For the text-containing cell, return its midpoint in (X, Y) coordinate format. 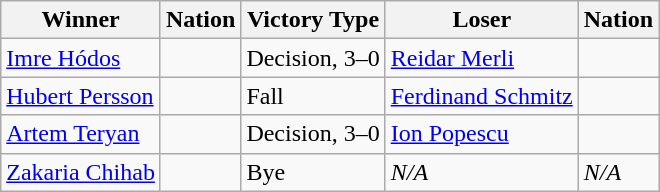
Reidar Merli (482, 58)
Winner (81, 20)
Loser (482, 20)
Ion Popescu (482, 134)
Victory Type (313, 20)
Zakaria Chihab (81, 172)
Bye (313, 172)
Artem Teryan (81, 134)
Fall (313, 96)
Ferdinand Schmitz (482, 96)
Hubert Persson (81, 96)
Imre Hódos (81, 58)
